For the text-containing cell, return its midpoint in [X, Y] coordinate format. 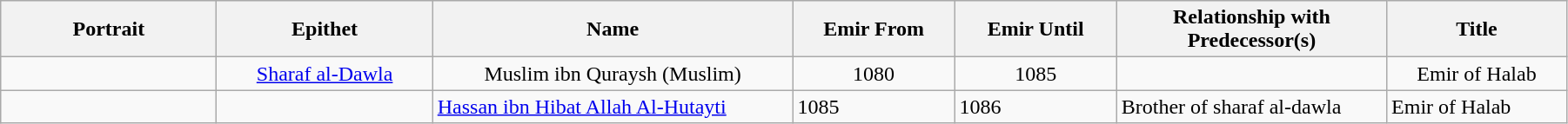
1086 [1035, 107]
Sharaf al-Dawla [325, 74]
Name [613, 29]
Muslim ibn Quraysh (Muslim) [613, 74]
Epithet [325, 29]
Title [1478, 29]
Relationship with Predecessor(s) [1251, 29]
Hassan ibn Hibat Allah Al-Hutayti [613, 107]
Portrait [109, 29]
1080 [874, 74]
Emir From [874, 29]
Brother of sharaf al-dawla [1251, 107]
Emir Until [1035, 29]
